For the text-containing cell, return its midpoint in (x, y) coordinate format. 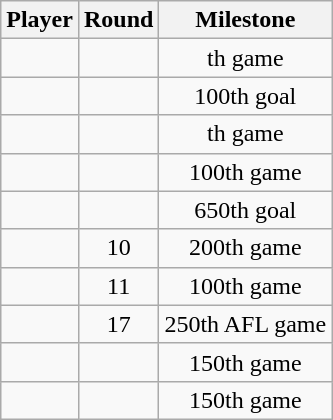
250th AFL game (246, 324)
Milestone (246, 20)
17 (118, 324)
11 (118, 286)
650th goal (246, 210)
Player (40, 20)
Round (118, 20)
200th game (246, 248)
100th goal (246, 96)
10 (118, 248)
